For the text-containing cell, return its midpoint in [X, Y] coordinate format. 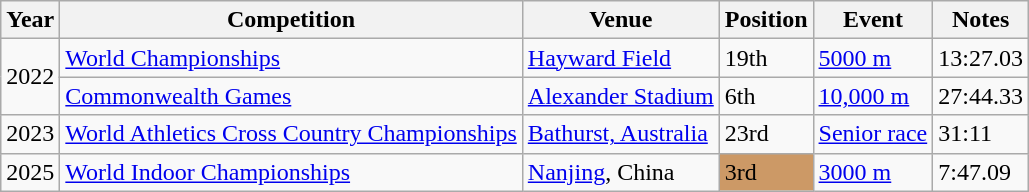
World Athletics Cross Country Championships [291, 134]
31:11 [981, 134]
Hayward Field [620, 58]
7:47.09 [981, 172]
10,000 m [873, 96]
Competition [291, 20]
Venue [620, 20]
Year [30, 20]
6th [766, 96]
Event [873, 20]
2023 [30, 134]
Nanjing, China [620, 172]
Bathurst, Australia [620, 134]
Notes [981, 20]
3000 m [873, 172]
19th [766, 58]
27:44.33 [981, 96]
2025 [30, 172]
World Indoor Championships [291, 172]
Alexander Stadium [620, 96]
World Championships [291, 58]
Senior race [873, 134]
Position [766, 20]
5000 m [873, 58]
3rd [766, 172]
13:27.03 [981, 58]
2022 [30, 77]
Commonwealth Games [291, 96]
23rd [766, 134]
